Search for the cell housing the specified text and yield its [X, Y] center coordinate. 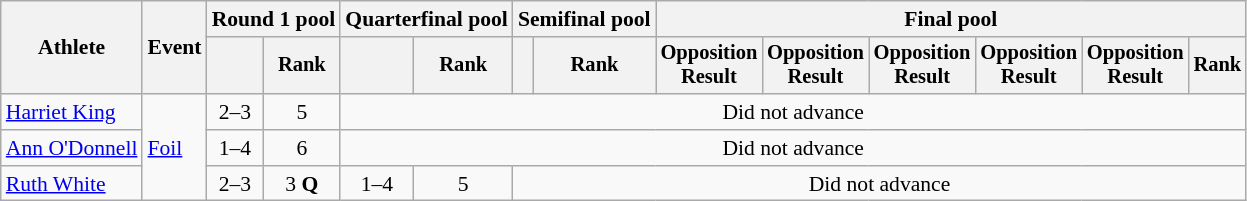
2–3 [236, 112]
Quarterfinal pool [426, 19]
1–4 [236, 148]
Round 1 pool [274, 19]
6 [302, 148]
Athlete [72, 48]
Ann O'Donnell [72, 148]
Event [174, 48]
5 [302, 112]
Harriet King [72, 112]
Final pool [952, 19]
Semifinal pool [584, 19]
Foil [174, 148]
